Output the [X, Y] coordinate of the center of the cell containing the given text.  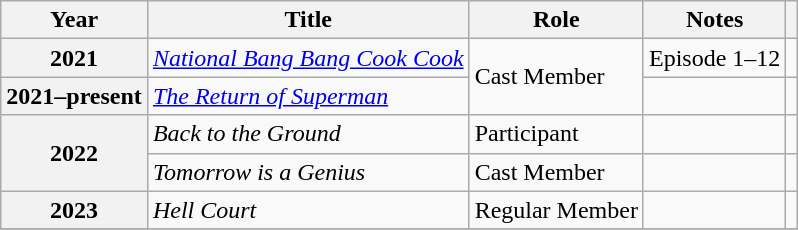
Regular Member [556, 210]
Tomorrow is a Genius [308, 172]
Year [74, 20]
Participant [556, 134]
Role [556, 20]
The Return of Superman [308, 96]
2021–present [74, 96]
Hell Court [308, 210]
2021 [74, 58]
Title [308, 20]
2022 [74, 153]
Notes [714, 20]
Episode 1–12 [714, 58]
Back to the Ground [308, 134]
2023 [74, 210]
National Bang Bang Cook Cook [308, 58]
